Search for the cell housing the specified text and yield its (X, Y) center coordinate. 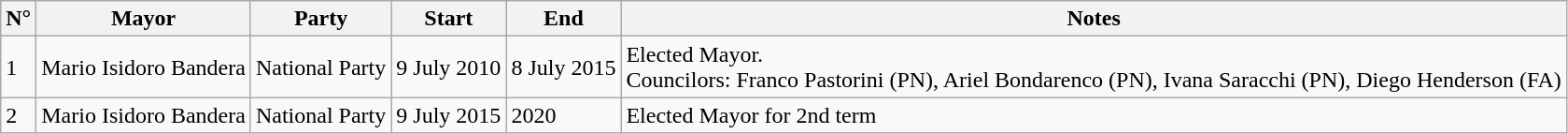
Party (320, 19)
9 July 2010 (448, 67)
Elected Mayor for 2nd term (1094, 115)
End (564, 19)
9 July 2015 (448, 115)
1 (19, 67)
Start (448, 19)
N° (19, 19)
8 July 2015 (564, 67)
Notes (1094, 19)
2020 (564, 115)
Elected Mayor.Councilors: Franco Pastorini (PN), Ariel Bondarenco (PN), Ivana Saracchi (PN), Diego Henderson (FA) (1094, 67)
2 (19, 115)
Mayor (144, 19)
